Scan for the cell matching the given text and deliver its (X, Y) coordinate at center. 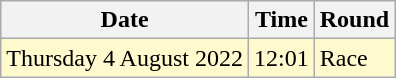
12:01 (281, 58)
Round (354, 20)
Time (281, 20)
Race (354, 58)
Thursday 4 August 2022 (125, 58)
Date (125, 20)
